Identify which cell holds the provided text, then report its (X, Y) central coordinate. 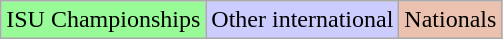
Nationals (450, 20)
Other international (302, 20)
ISU Championships (104, 20)
